Pinpoint the cell where the given text exists, returning its [X, Y] midpoint coordinate. 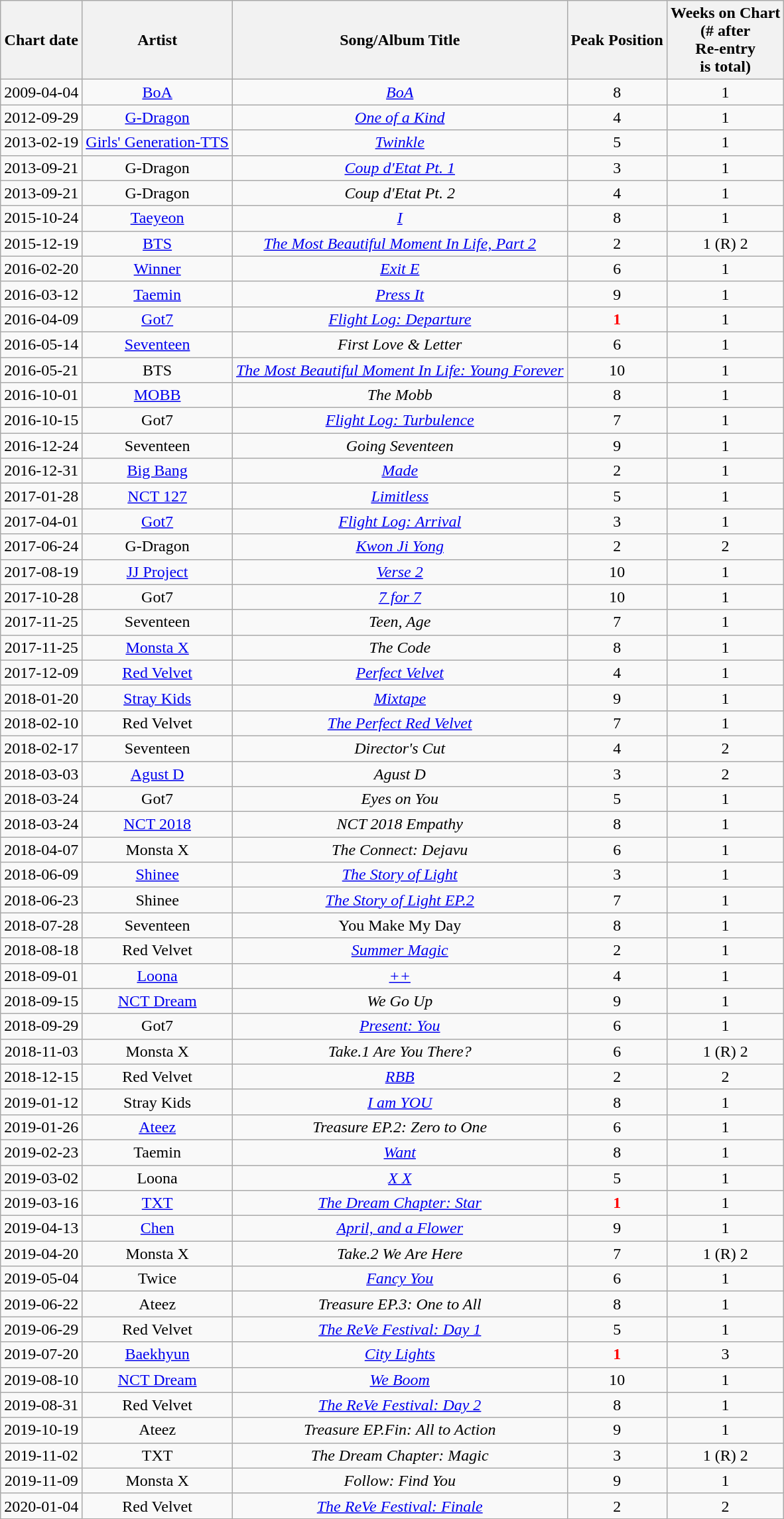
2019-07-20 [41, 1354]
Director's Cut [399, 748]
I am YOU [399, 1102]
2019-03-16 [41, 1203]
2012-09-29 [41, 117]
2017-12-09 [41, 673]
NCT 2018 [158, 825]
2009-04-04 [41, 92]
I [399, 218]
2018-06-09 [41, 875]
2018-02-10 [41, 723]
2018-09-29 [41, 1026]
2019-04-20 [41, 1254]
2018-02-17 [41, 748]
Limitless [399, 496]
The ReVe Festival: Day 2 [399, 1405]
2015-10-24 [41, 218]
2018-07-28 [41, 925]
2019-02-23 [41, 1152]
Weeks on Chart(# afterRe-entryis total) [725, 40]
Treasure EP.2: Zero to One [399, 1127]
Flight Log: Arrival [399, 521]
2016-05-14 [41, 344]
2018-04-07 [41, 850]
Going Seventeen [399, 446]
2018-01-20 [41, 698]
2017-08-19 [41, 572]
RBB [399, 1077]
2018-06-23 [41, 900]
2013-02-19 [41, 143]
JJ Project [158, 572]
2016-12-31 [41, 471]
2019-01-12 [41, 1102]
Made [399, 471]
Teen, Age [399, 622]
The Story of Light EP.2 [399, 900]
The Mobb [399, 395]
Coup d'Etat Pt. 1 [399, 168]
The Connect: Dejavu [399, 850]
Want [399, 1152]
2019-11-09 [41, 1481]
City Lights [399, 1354]
2016-10-01 [41, 395]
Taeyeon [158, 218]
First Love & Letter [399, 344]
The Story of Light [399, 875]
2020-01-04 [41, 1506]
2018-03-03 [41, 774]
Chart date [41, 40]
Perfect Velvet [399, 673]
2019-11-02 [41, 1455]
2019-05-04 [41, 1279]
Twice [158, 1279]
Peak Position [617, 40]
2016-12-24 [41, 446]
One of a Kind [399, 117]
We Go Up [399, 1001]
The ReVe Festival: Day 1 [399, 1329]
2018-09-15 [41, 1001]
Twinkle [399, 143]
Girls' Generation-TTS [158, 143]
NCT 127 [158, 496]
2018-11-03 [41, 1051]
2019-03-02 [41, 1177]
Take.1 Are You There? [399, 1051]
The Most Beautiful Moment In Life: Young Forever [399, 369]
Chen [158, 1228]
Verse 2 [399, 572]
2019-10-19 [41, 1430]
Big Bang [158, 471]
Eyes on You [399, 799]
2016-10-15 [41, 421]
Artist [158, 40]
Winner [158, 269]
Treasure EP.3: One to All [399, 1304]
2019-08-10 [41, 1380]
Press It [399, 294]
Flight Log: Departure [399, 319]
Follow: Find You [399, 1481]
2017-06-24 [41, 547]
Fancy You [399, 1279]
Coup d'Etat Pt. 2 [399, 193]
We Boom [399, 1380]
The Code [399, 647]
2019-06-29 [41, 1329]
2017-01-28 [41, 496]
Exit E [399, 269]
2015-12-19 [41, 243]
2016-04-09 [41, 319]
2017-04-01 [41, 521]
X X [399, 1177]
2019-04-13 [41, 1228]
Kwon Ji Yong [399, 547]
April, and a Flower [399, 1228]
7 for 7 [399, 597]
The Dream Chapter: Magic [399, 1455]
Baekhyun [158, 1354]
Take.2 We Are Here [399, 1254]
The ReVe Festival: Finale [399, 1506]
2017-10-28 [41, 597]
You Make My Day [399, 925]
2016-03-12 [41, 294]
Flight Log: Turbulence [399, 421]
2016-05-21 [41, 369]
2019-08-31 [41, 1405]
2019-06-22 [41, 1304]
2018-12-15 [41, 1077]
2019-01-26 [41, 1127]
Present: You [399, 1026]
MOBB [158, 395]
Summer Magic [399, 951]
The Most Beautiful Moment In Life, Part 2 [399, 243]
Song/Album Title [399, 40]
The Dream Chapter: Star [399, 1203]
Mixtape [399, 698]
The Perfect Red Velvet [399, 723]
2018-08-18 [41, 951]
++ [399, 976]
2018-09-01 [41, 976]
NCT 2018 Empathy [399, 825]
2016-02-20 [41, 269]
Treasure EP.Fin: All to Action [399, 1430]
